Identify which cell holds the provided text, then report its (X, Y) central coordinate. 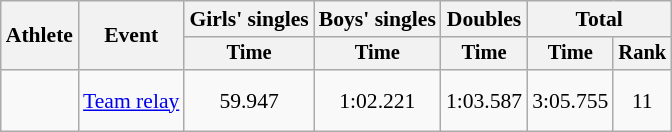
Total (599, 19)
Team relay (131, 100)
11 (642, 100)
1:03.587 (484, 100)
Doubles (484, 19)
3:05.755 (570, 100)
Athlete (40, 36)
1:02.221 (378, 100)
Rank (642, 54)
59.947 (248, 100)
Boys' singles (378, 19)
Event (131, 36)
Girls' singles (248, 19)
